Pinpoint the cell where the given text exists, returning its [x, y] midpoint coordinate. 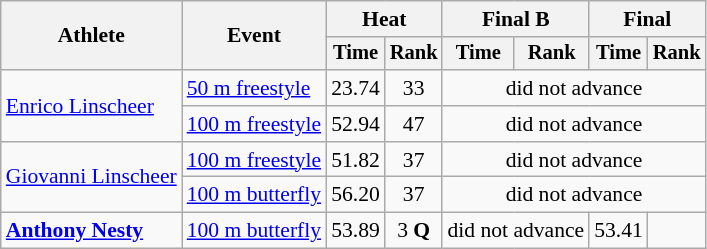
Anthony Nesty [92, 231]
23.74 [356, 88]
Final B [516, 19]
53.89 [356, 231]
Giovanni Linscheer [92, 178]
53.41 [618, 231]
51.82 [356, 160]
Athlete [92, 36]
Heat [384, 19]
3 Q [414, 231]
Final [647, 19]
56.20 [356, 195]
33 [414, 88]
Event [254, 36]
52.94 [356, 124]
50 m freestyle [254, 88]
47 [414, 124]
Enrico Linscheer [92, 106]
